Output the (x, y) coordinate of the center of the cell containing the given text.  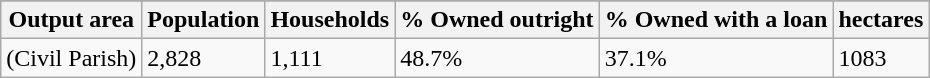
% Owned with a loan (716, 20)
37.1% (716, 58)
hectares (881, 20)
% Owned outright (497, 20)
48.7% (497, 58)
2,828 (204, 58)
(Civil Parish) (72, 58)
1083 (881, 58)
Population (204, 20)
Output area (72, 20)
1,111 (330, 58)
Households (330, 20)
